Return the (x, y) coordinate for the center point of the cell that contains the specified text.  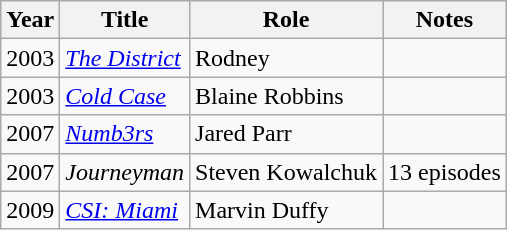
The District (125, 58)
Rodney (286, 58)
Cold Case (125, 96)
2009 (30, 210)
Title (125, 20)
CSI: Miami (125, 210)
Notes (445, 20)
Blaine Robbins (286, 96)
13 episodes (445, 172)
Journeyman (125, 172)
Role (286, 20)
Year (30, 20)
Numb3rs (125, 134)
Steven Kowalchuk (286, 172)
Jared Parr (286, 134)
Marvin Duffy (286, 210)
